From the cell containing the given text, extract its center point as [x, y] coordinate. 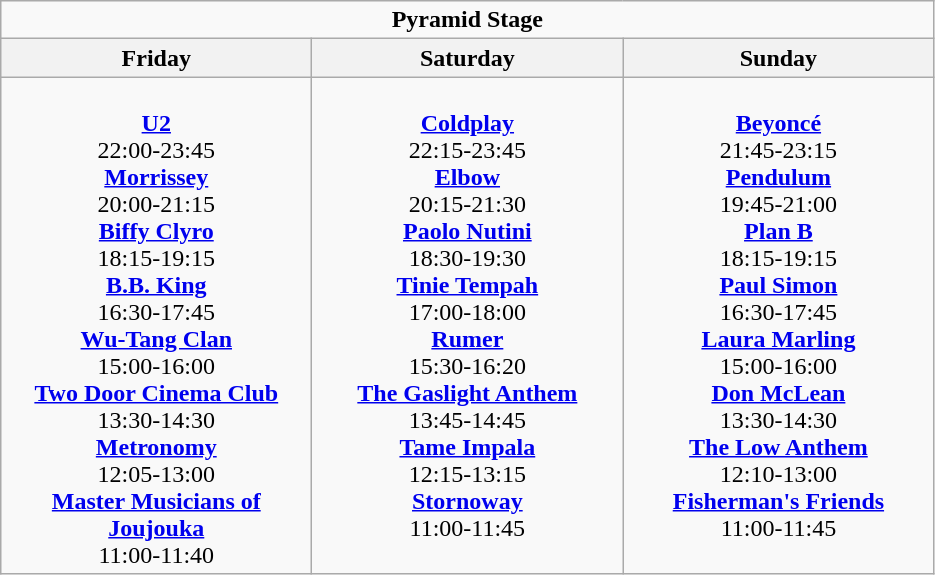
Saturday [468, 58]
Friday [156, 58]
Sunday [778, 58]
Pyramid Stage [468, 20]
